Locate the cell with the specified text and output its (X, Y) center coordinate. 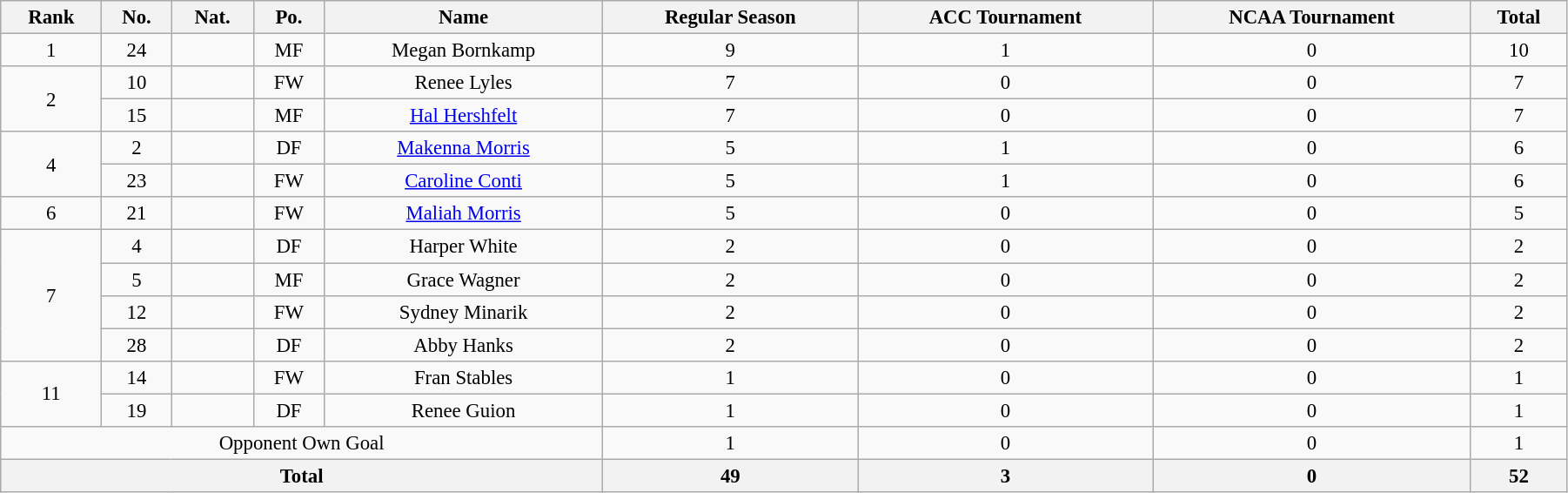
11 (51, 394)
Opponent Own Goal (302, 443)
15 (137, 116)
Sydney Minarik (464, 312)
23 (137, 181)
24 (137, 51)
Po. (289, 17)
Regular Season (730, 17)
Makenna Morris (464, 148)
21 (137, 213)
49 (730, 476)
Renee Lyles (464, 83)
9 (730, 51)
Megan Bornkamp (464, 51)
Maliah Morris (464, 213)
14 (137, 377)
19 (137, 410)
Fran Stables (464, 377)
NCAA Tournament (1311, 17)
Nat. (212, 17)
Renee Guion (464, 410)
Rank (51, 17)
52 (1518, 476)
12 (137, 312)
Grace Wagner (464, 280)
Caroline Conti (464, 181)
28 (137, 345)
No. (137, 17)
Hal Hershfelt (464, 116)
Harper White (464, 246)
ACC Tournament (1005, 17)
Abby Hanks (464, 345)
Name (464, 17)
3 (1005, 476)
